Return (x, y) of the center of cell containing provided text 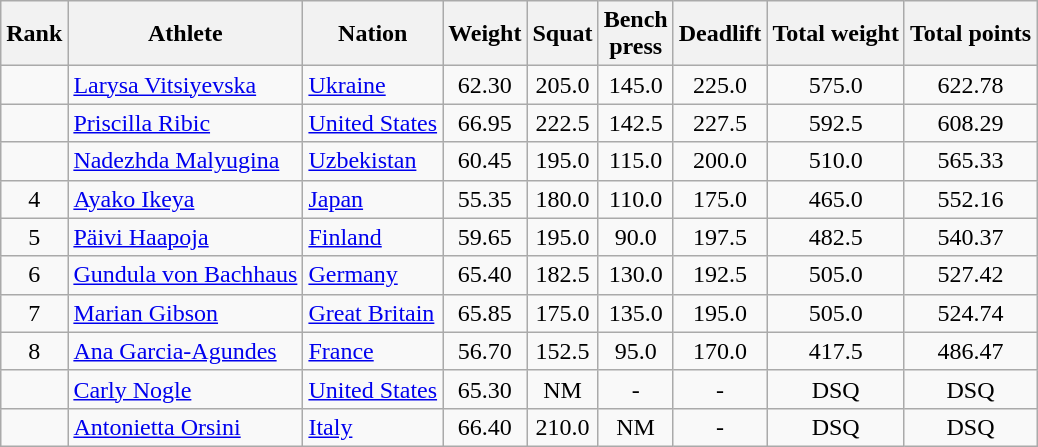
France (373, 351)
565.33 (970, 161)
56.70 (485, 351)
170.0 (720, 351)
Ayako Ikeya (186, 199)
59.65 (485, 237)
Marian Gibson (186, 313)
Deadlift (720, 34)
62.30 (485, 85)
Benchpress (636, 34)
142.5 (636, 123)
Ukraine (373, 85)
95.0 (636, 351)
Nation (373, 34)
Squat (562, 34)
Nadezhda Malyugina (186, 161)
8 (34, 351)
205.0 (562, 85)
6 (34, 275)
Larysa Vitsiyevska (186, 85)
Ana Garcia-Agundes (186, 351)
60.45 (485, 161)
Total weight (836, 34)
486.47 (970, 351)
4 (34, 199)
524.74 (970, 313)
130.0 (636, 275)
Italy (373, 427)
135.0 (636, 313)
65.30 (485, 389)
180.0 (562, 199)
66.95 (485, 123)
182.5 (562, 275)
Finland (373, 237)
225.0 (720, 85)
Rank (34, 34)
540.37 (970, 237)
197.5 (720, 237)
Germany (373, 275)
527.42 (970, 275)
210.0 (562, 427)
192.5 (720, 275)
110.0 (636, 199)
Priscilla Ribic (186, 123)
90.0 (636, 237)
622.78 (970, 85)
Athlete (186, 34)
592.5 (836, 123)
200.0 (720, 161)
145.0 (636, 85)
465.0 (836, 199)
152.5 (562, 351)
227.5 (720, 123)
Gundula von Bachhaus (186, 275)
Great Britain (373, 313)
510.0 (836, 161)
7 (34, 313)
115.0 (636, 161)
552.16 (970, 199)
Päivi Haapoja (186, 237)
65.40 (485, 275)
608.29 (970, 123)
65.85 (485, 313)
222.5 (562, 123)
Total points (970, 34)
575.0 (836, 85)
Weight (485, 34)
55.35 (485, 199)
Antonietta Orsini (186, 427)
417.5 (836, 351)
5 (34, 237)
Carly Nogle (186, 389)
66.40 (485, 427)
482.5 (836, 237)
Uzbekistan (373, 161)
Japan (373, 199)
